Output the (x, y) coordinate of the center of the cell containing the given text.  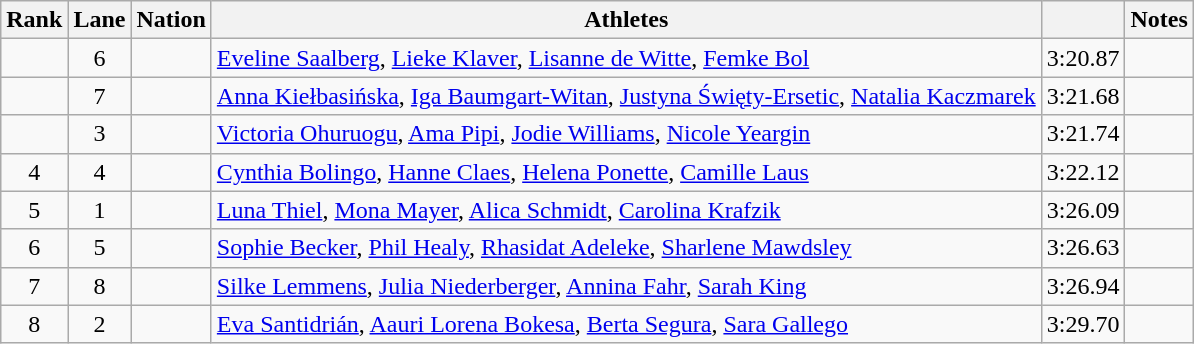
3:20.87 (1083, 58)
Eva Santidrián, Aauri Lorena Bokesa, Berta Segura, Sara Gallego (626, 324)
3:22.12 (1083, 172)
3:26.63 (1083, 248)
Sophie Becker, Phil Healy, Rhasidat Adeleke, Sharlene Mawdsley (626, 248)
3:26.94 (1083, 286)
Cynthia Bolingo, Hanne Claes, Helena Ponette, Camille Laus (626, 172)
Athletes (626, 20)
3 (100, 134)
Rank (34, 20)
Luna Thiel, Mona Mayer, Alica Schmidt, Carolina Krafzik (626, 210)
Nation (171, 20)
3:26.09 (1083, 210)
Silke Lemmens, Julia Niederberger, Annina Fahr, Sarah King (626, 286)
Anna Kiełbasińska, Iga Baumgart-Witan, Justyna Święty-Ersetic, Natalia Kaczmarek (626, 96)
Lane (100, 20)
Notes (1159, 20)
2 (100, 324)
3:21.74 (1083, 134)
Eveline Saalberg, Lieke Klaver, Lisanne de Witte, Femke Bol (626, 58)
1 (100, 210)
3:29.70 (1083, 324)
3:21.68 (1083, 96)
Victoria Ohuruogu, Ama Pipi, Jodie Williams, Nicole Yeargin (626, 134)
